Find where the given text appears and provide that cell's center as (x, y) coordinate. 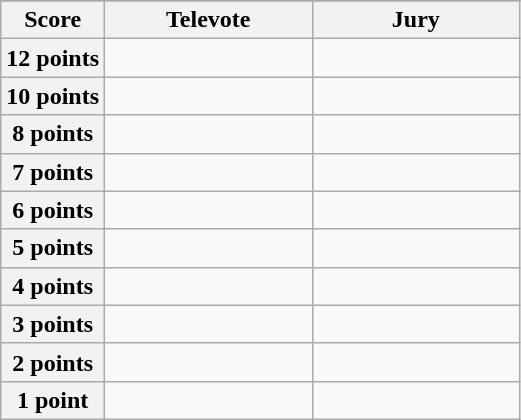
4 points (53, 286)
12 points (53, 58)
Televote (209, 20)
1 point (53, 400)
5 points (53, 248)
3 points (53, 324)
6 points (53, 210)
2 points (53, 362)
Jury (416, 20)
Score (53, 20)
7 points (53, 172)
10 points (53, 96)
8 points (53, 134)
